For the text-containing cell, return its midpoint in [X, Y] coordinate format. 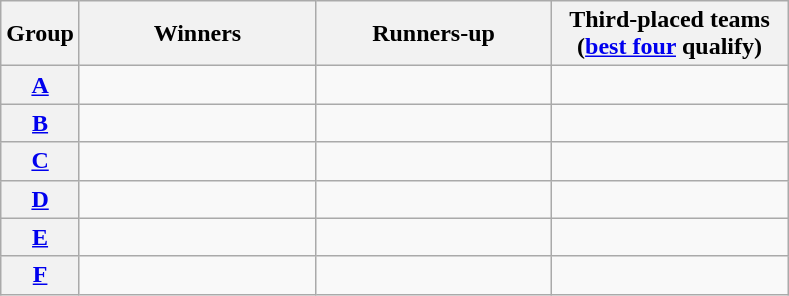
B [40, 123]
C [40, 161]
A [40, 85]
D [40, 199]
Third-placed teams(best four qualify) [670, 34]
Group [40, 34]
Runners-up [433, 34]
E [40, 237]
F [40, 275]
Winners [197, 34]
